Return the [X, Y] coordinate for the center point of the cell that contains the specified text.  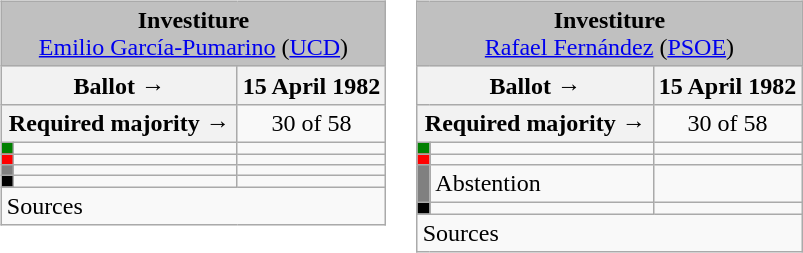
Abstention [542, 184]
InvestitureEmilio García-Pumarino (UCD) [193, 34]
InvestitureRafael Fernández (PSOE) [609, 34]
